Detect which cell encompasses the target text, then output its (X, Y) center coordinate. 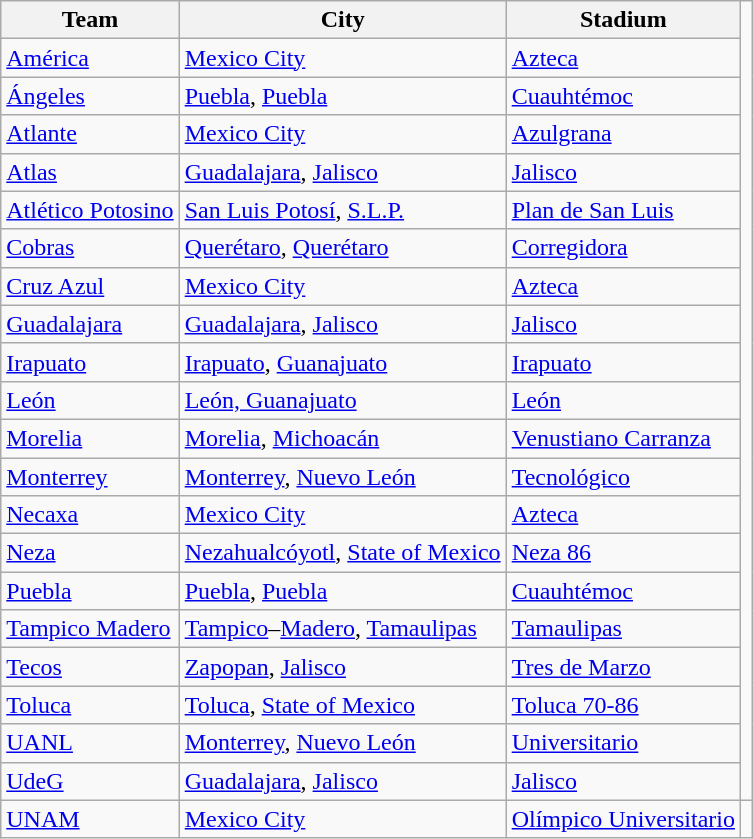
UdeG (90, 781)
Monterrey (90, 477)
Tecnológico (623, 477)
Nezahualcóyotl, State of Mexico (342, 553)
Atlante (90, 134)
Tamaulipas (623, 629)
Guadalajara (90, 324)
Irapuato, Guanajuato (342, 362)
City (342, 20)
Plan de San Luis (623, 210)
Tampico Madero (90, 629)
UANL (90, 743)
Puebla (90, 591)
Venustiano Carranza (623, 438)
Neza (90, 553)
Universitario (623, 743)
Tampico–Madero, Tamaulipas (342, 629)
Morelia, Michoacán (342, 438)
Cruz Azul (90, 286)
Zapopan, Jalisco (342, 667)
Cobras (90, 248)
Atlas (90, 172)
Toluca 70-86 (623, 705)
Ángeles (90, 96)
UNAM (90, 819)
Tecos (90, 667)
Necaxa (90, 515)
León, Guanajuato (342, 400)
Neza 86 (623, 553)
Stadium (623, 20)
Querétaro, Querétaro (342, 248)
Toluca (90, 705)
Tres de Marzo (623, 667)
Team (90, 20)
San Luis Potosí, S.L.P. (342, 210)
Corregidora (623, 248)
Morelia (90, 438)
América (90, 58)
Atlético Potosino (90, 210)
Azulgrana (623, 134)
Olímpico Universitario (623, 819)
Toluca, State of Mexico (342, 705)
